Identify which cell holds the provided text, then report its (X, Y) central coordinate. 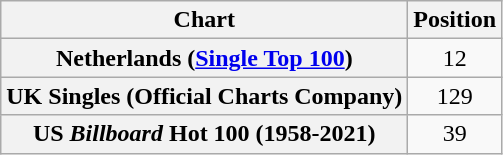
UK Singles (Official Charts Company) (204, 96)
39 (455, 134)
Position (455, 20)
129 (455, 96)
US Billboard Hot 100 (1958-2021) (204, 134)
Netherlands (Single Top 100) (204, 58)
Chart (204, 20)
12 (455, 58)
